Extract the (x, y) coordinate from the center of the cell holding the provided text.  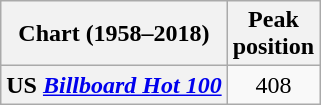
Peakposition (273, 34)
408 (273, 85)
Chart (1958–2018) (114, 34)
US Billboard Hot 100 (114, 85)
